Locate the cell with the specified text and output its (x, y) center coordinate. 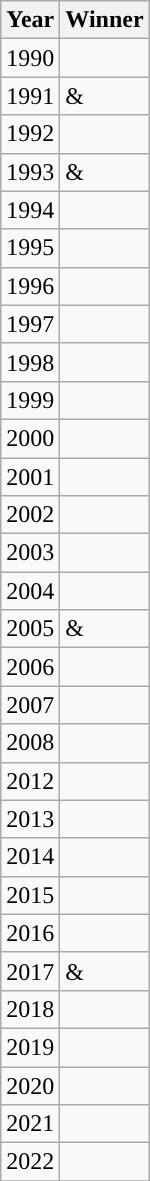
Winner (104, 20)
1996 (30, 286)
2003 (30, 553)
1994 (30, 210)
2004 (30, 591)
2000 (30, 438)
2021 (30, 1124)
1992 (30, 134)
2012 (30, 781)
2013 (30, 819)
2014 (30, 857)
2016 (30, 933)
2022 (30, 1162)
1993 (30, 172)
2002 (30, 515)
2007 (30, 705)
2008 (30, 743)
1991 (30, 96)
1998 (30, 362)
2020 (30, 1085)
2019 (30, 1047)
Year (30, 20)
2018 (30, 1009)
1999 (30, 400)
2017 (30, 971)
2015 (30, 895)
1995 (30, 248)
1990 (30, 58)
2005 (30, 629)
2001 (30, 477)
1997 (30, 324)
2006 (30, 667)
